Provide the (X, Y) coordinate of the cell's center where the given text is located.  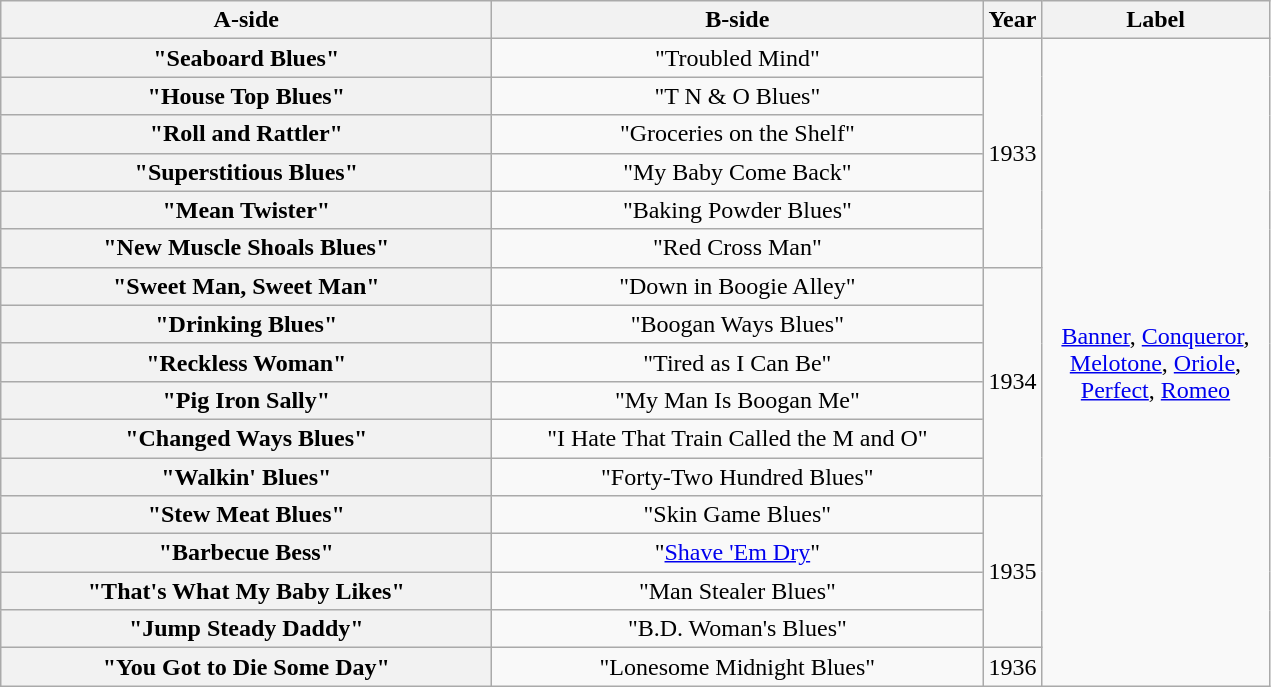
"You Got to Die Some Day" (246, 667)
A-side (246, 20)
"I Hate That Train Called the M and O" (738, 438)
Label (1156, 20)
"That's What My Baby Likes" (246, 591)
"Roll and Rattler" (246, 134)
"Troubled Mind" (738, 58)
"My Man Is Boogan Me" (738, 400)
"Forty-Two Hundred Blues" (738, 477)
1936 (1012, 667)
"Changed Ways Blues" (246, 438)
"Reckless Woman" (246, 362)
"My Baby Come Back" (738, 172)
1935 (1012, 572)
"Barbecue Bess" (246, 553)
"Superstitious Blues" (246, 172)
1934 (1012, 381)
"Red Cross Man" (738, 248)
"Groceries on the Shelf" (738, 134)
B-side (738, 20)
"T N & O Blues" (738, 96)
"Jump Steady Daddy" (246, 629)
"Pig Iron Sally" (246, 400)
"Sweet Man, Sweet Man" (246, 286)
"Lonesome Midnight Blues" (738, 667)
"Tired as I Can Be" (738, 362)
"Seaboard Blues" (246, 58)
"Shave 'Em Dry" (738, 553)
"Man Stealer Blues" (738, 591)
Banner, Conqueror, Melotone, Oriole, Perfect, Romeo (1156, 362)
"Boogan Ways Blues" (738, 324)
1933 (1012, 153)
"Skin Game Blues" (738, 515)
Year (1012, 20)
"Mean Twister" (246, 210)
"New Muscle Shoals Blues" (246, 248)
"Walkin' Blues" (246, 477)
"House Top Blues" (246, 96)
"B.D. Woman's Blues" (738, 629)
"Baking Powder Blues" (738, 210)
"Drinking Blues" (246, 324)
"Down in Boogie Alley" (738, 286)
"Stew Meat Blues" (246, 515)
